Return (X, Y) of the center of cell containing provided text 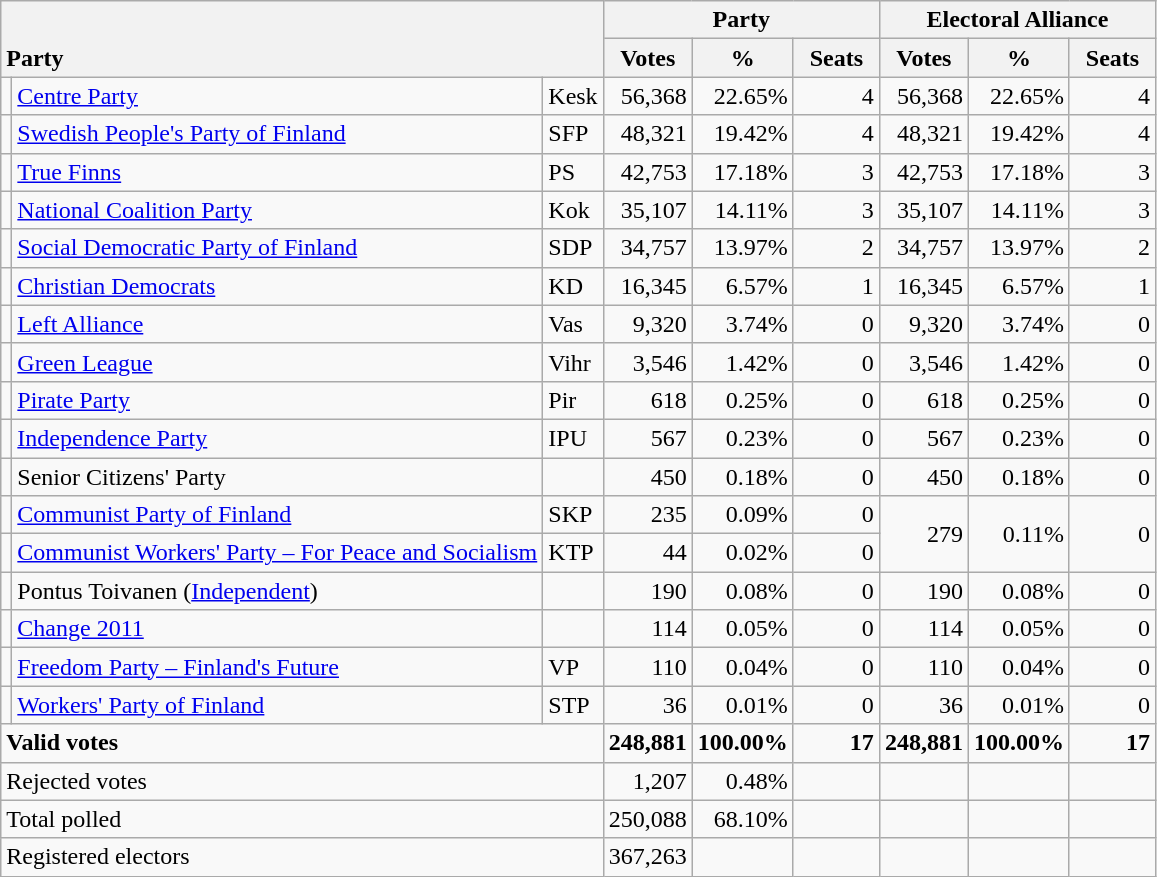
Communist Workers' Party – For Peace and Socialism (278, 553)
SKP (573, 515)
235 (648, 515)
National Coalition Party (278, 210)
PS (573, 172)
Social Democratic Party of Finland (278, 248)
Pirate Party (278, 400)
Green League (278, 362)
Left Alliance (278, 324)
44 (648, 553)
Centre Party (278, 96)
1,207 (648, 781)
Vihr (573, 362)
SFP (573, 134)
Swedish People's Party of Finland (278, 134)
367,263 (648, 857)
Independence Party (278, 438)
250,088 (648, 819)
Pontus Toivanen (Independent) (278, 591)
SDP (573, 248)
Total polled (302, 819)
Registered electors (302, 857)
Freedom Party – Finland's Future (278, 667)
VP (573, 667)
Senior Citizens' Party (278, 477)
68.10% (742, 819)
Valid votes (302, 743)
Kok (573, 210)
Kesk (573, 96)
Christian Democrats (278, 286)
Change 2011 (278, 629)
IPU (573, 438)
Pir (573, 400)
Workers' Party of Finland (278, 705)
Communist Party of Finland (278, 515)
0.11% (1018, 534)
True Finns (278, 172)
Rejected votes (302, 781)
0.48% (742, 781)
STP (573, 705)
KD (573, 286)
0.02% (742, 553)
279 (924, 534)
Vas (573, 324)
Electoral Alliance (1017, 20)
0.09% (742, 515)
KTP (573, 553)
